Determine the (X, Y) coordinate at the center of the cell enclosing the given text.  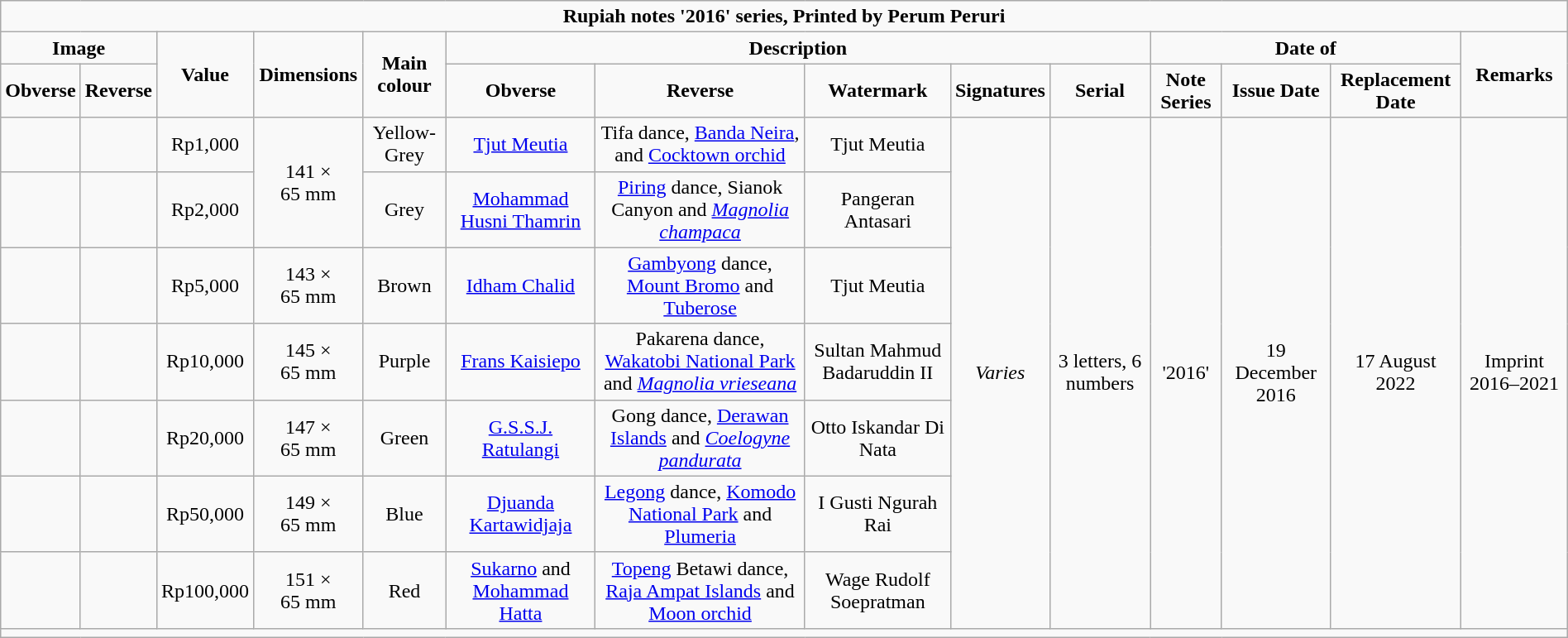
Imprint 2016–2021 (1514, 372)
Green (404, 438)
Piring dance, Sianok Canyon and Magnolia champaca (700, 209)
Frans Kaisiepo (521, 362)
Serial (1100, 91)
Date of (1306, 48)
Image (79, 48)
Legong dance, Komodo National Park and Plumeria (700, 514)
Replacement Date (1395, 91)
Blue (404, 514)
G.S.S.J. Ratulangi (521, 438)
Red (404, 590)
143 × 65 mm (308, 285)
Description (798, 48)
Value (205, 74)
Signatures (1000, 91)
Rp50,000 (205, 514)
141 × 65 mm (308, 182)
3 letters, 6 numbers (1100, 372)
151 × 65 mm (308, 590)
19 December 2016 (1275, 372)
Dimensions (308, 74)
Pakarena dance, Wakatobi National Park and Magnolia vrieseana (700, 362)
149 × 65 mm (308, 514)
Note Series (1186, 91)
Idham Chalid (521, 285)
Rp1,000 (205, 144)
Gong dance, Derawan Islands and Coelogyne pandurata (700, 438)
Watermark (877, 91)
'2016' (1186, 372)
Rp5,000 (205, 285)
Brown (404, 285)
Sukarno and Mohammad Hatta (521, 590)
Remarks (1514, 74)
145 × 65 mm (308, 362)
147 × 65 mm (308, 438)
Issue Date (1275, 91)
Grey (404, 209)
Rp100,000 (205, 590)
17 August 2022 (1395, 372)
I Gusti Ngurah Rai (877, 514)
Tifa dance, Banda Neira, and Cocktown orchid (700, 144)
Topeng Betawi dance, Raja Ampat Islands and Moon orchid (700, 590)
Yellow-Grey (404, 144)
Varies (1000, 372)
Purple (404, 362)
Otto Iskandar Di Nata (877, 438)
Djuanda Kartawidjaja (521, 514)
Rp20,000 (205, 438)
Rp10,000 (205, 362)
Rupiah notes '2016' series, Printed by Perum Peruri (784, 17)
Mohammad Husni Thamrin (521, 209)
Rp2,000 (205, 209)
Sultan Mahmud Badaruddin II (877, 362)
Gambyong dance, Mount Bromo and Tuberose (700, 285)
Wage Rudolf Soepratman (877, 590)
Pangeran Antasari (877, 209)
Main colour (404, 74)
